Identify which cell holds the provided text, then report its (X, Y) central coordinate. 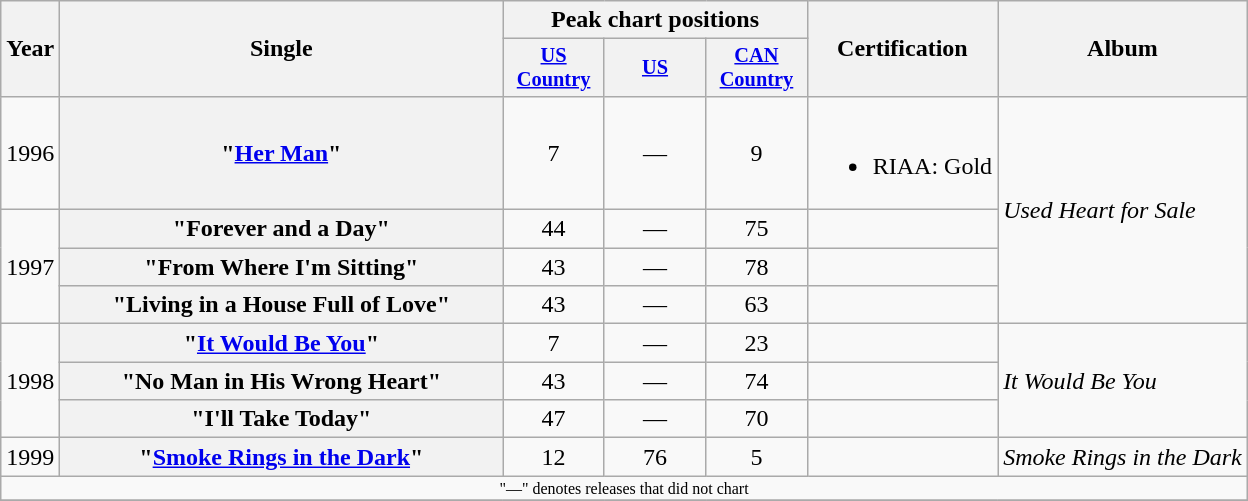
75 (756, 229)
"Her Man" (282, 152)
"I'll Take Today" (282, 419)
23 (756, 343)
1998 (30, 381)
It Would Be You (1123, 381)
Peak chart positions (655, 20)
"No Man in His Wrong Heart" (282, 381)
1996 (30, 152)
76 (654, 457)
Year (30, 49)
US Country (554, 68)
5 (756, 457)
"From Where I'm Sitting" (282, 267)
"Smoke Rings in the Dark" (282, 457)
Certification (902, 49)
70 (756, 419)
US (654, 68)
44 (554, 229)
RIAA: Gold (902, 152)
1999 (30, 457)
Album (1123, 49)
78 (756, 267)
"Living in a House Full of Love" (282, 305)
Single (282, 49)
"Forever and a Day" (282, 229)
9 (756, 152)
63 (756, 305)
CAN Country (756, 68)
Used Heart for Sale (1123, 210)
"—" denotes releases that did not chart (624, 488)
74 (756, 381)
47 (554, 419)
1997 (30, 267)
"It Would Be You" (282, 343)
12 (554, 457)
Smoke Rings in the Dark (1123, 457)
